Scan for the cell matching the given text and deliver its [X, Y] coordinate at center. 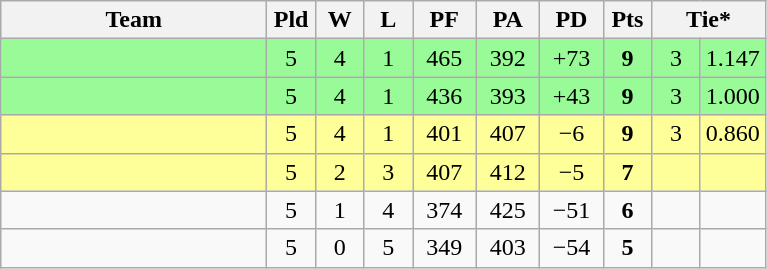
−54 [572, 248]
401 [444, 134]
+73 [572, 58]
1.000 [732, 96]
−6 [572, 134]
6 [628, 210]
412 [508, 172]
7 [628, 172]
436 [444, 96]
393 [508, 96]
2 [340, 172]
−5 [572, 172]
0 [340, 248]
374 [444, 210]
349 [444, 248]
PA [508, 20]
PD [572, 20]
465 [444, 58]
392 [508, 58]
425 [508, 210]
+43 [572, 96]
L [388, 20]
Team [134, 20]
−51 [572, 210]
Pts [628, 20]
W [340, 20]
403 [508, 248]
Tie* [709, 20]
1.147 [732, 58]
Pld [292, 20]
0.860 [732, 134]
PF [444, 20]
